Extract the (X, Y) coordinate from the center of the cell holding the provided text.  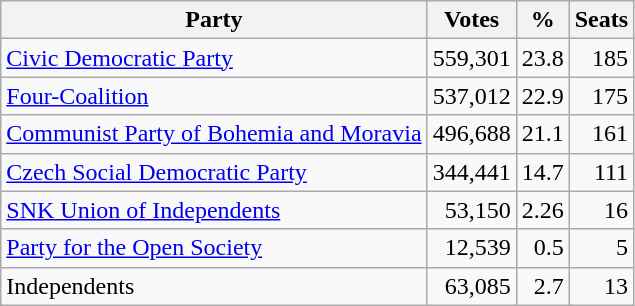
175 (601, 96)
Party (214, 20)
22.9 (542, 96)
537,012 (472, 96)
13 (601, 286)
Party for the Open Society (214, 248)
559,301 (472, 58)
185 (601, 58)
12,539 (472, 248)
Civic Democratic Party (214, 58)
SNK Union of Independents (214, 210)
% (542, 20)
0.5 (542, 248)
Czech Social Democratic Party (214, 172)
63,085 (472, 286)
53,150 (472, 210)
23.8 (542, 58)
Seats (601, 20)
Votes (472, 20)
111 (601, 172)
2.26 (542, 210)
14.7 (542, 172)
21.1 (542, 134)
16 (601, 210)
344,441 (472, 172)
161 (601, 134)
Communist Party of Bohemia and Moravia (214, 134)
496,688 (472, 134)
5 (601, 248)
Four-Coalition (214, 96)
2.7 (542, 286)
Independents (214, 286)
